Provide the [x, y] coordinate of the cell's center where the given text is located.  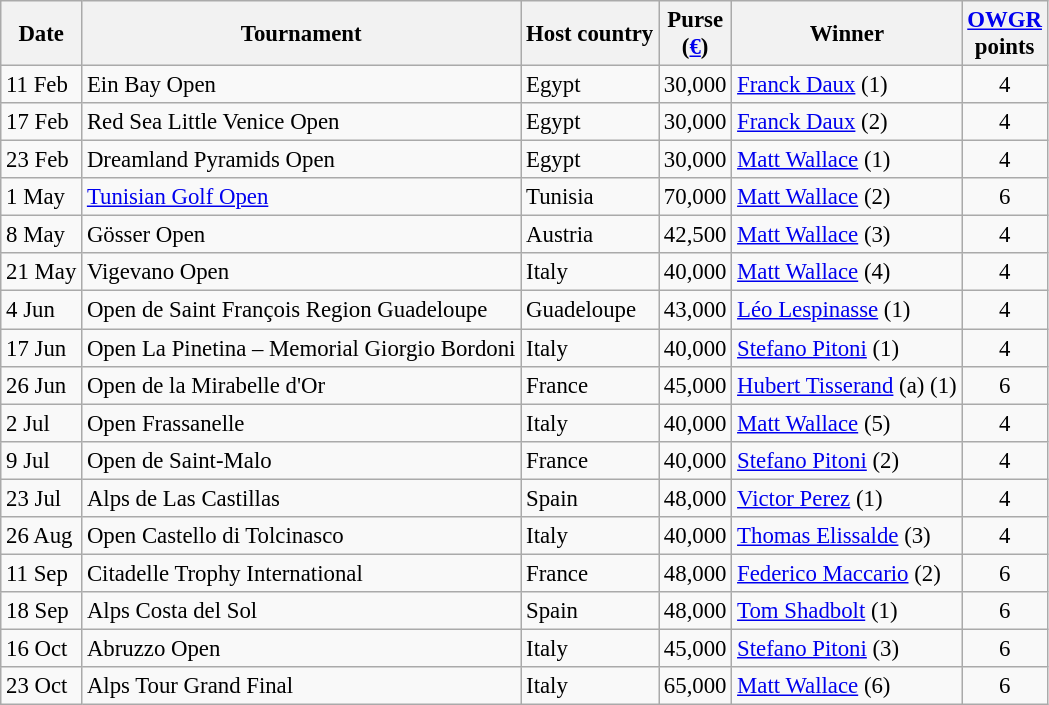
Purse(€) [696, 34]
21 May [42, 273]
Léo Lespinasse (1) [847, 310]
Matt Wallace (6) [847, 686]
23 Oct [42, 686]
Tom Shadbolt (1) [847, 611]
Dreamland Pyramids Open [302, 160]
11 Feb [42, 85]
Matt Wallace (2) [847, 197]
Hubert Tisserand (a) (1) [847, 385]
26 Jun [42, 385]
Winner [847, 34]
Franck Daux (1) [847, 85]
Ein Bay Open [302, 85]
Alps de Las Castillas [302, 498]
18 Sep [42, 611]
Citadelle Trophy International [302, 573]
11 Sep [42, 573]
Stefano Pitoni (1) [847, 348]
Vigevano Open [302, 273]
42,500 [696, 235]
8 May [42, 235]
70,000 [696, 197]
1 May [42, 197]
Federico Maccario (2) [847, 573]
Thomas Elissalde (3) [847, 536]
17 Jun [42, 348]
Open La Pinetina – Memorial Giorgio Bordoni [302, 348]
43,000 [696, 310]
Open de Saint-Malo [302, 460]
4 Jun [42, 310]
Open de la Mirabelle d'Or [302, 385]
Matt Wallace (4) [847, 273]
Matt Wallace (3) [847, 235]
Tunisia [590, 197]
Matt Wallace (5) [847, 423]
Stefano Pitoni (3) [847, 648]
Guadeloupe [590, 310]
26 Aug [42, 536]
Date [42, 34]
Abruzzo Open [302, 648]
16 Oct [42, 648]
Tournament [302, 34]
Tunisian Golf Open [302, 197]
Alps Costa del Sol [302, 611]
Franck Daux (2) [847, 122]
23 Feb [42, 160]
Open Castello di Tolcinasco [302, 536]
Austria [590, 235]
2 Jul [42, 423]
OWGRpoints [1004, 34]
Matt Wallace (1) [847, 160]
Open de Saint François Region Guadeloupe [302, 310]
9 Jul [42, 460]
Victor Perez (1) [847, 498]
Red Sea Little Venice Open [302, 122]
23 Jul [42, 498]
Alps Tour Grand Final [302, 686]
Gösser Open [302, 235]
65,000 [696, 686]
Stefano Pitoni (2) [847, 460]
17 Feb [42, 122]
Host country [590, 34]
Open Frassanelle [302, 423]
